Capture the cell that displays the provided text and extract its [X, Y] central coordinate. 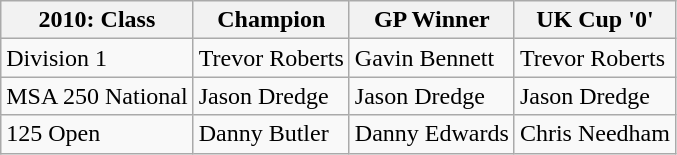
UK Cup '0' [594, 20]
Danny Butler [271, 134]
Division 1 [97, 58]
Gavin Bennett [432, 58]
Chris Needham [594, 134]
2010: Class [97, 20]
GP Winner [432, 20]
125 Open [97, 134]
Champion [271, 20]
MSA 250 National [97, 96]
Danny Edwards [432, 134]
